Output the [X, Y] coordinate of the center of the cell containing the given text.  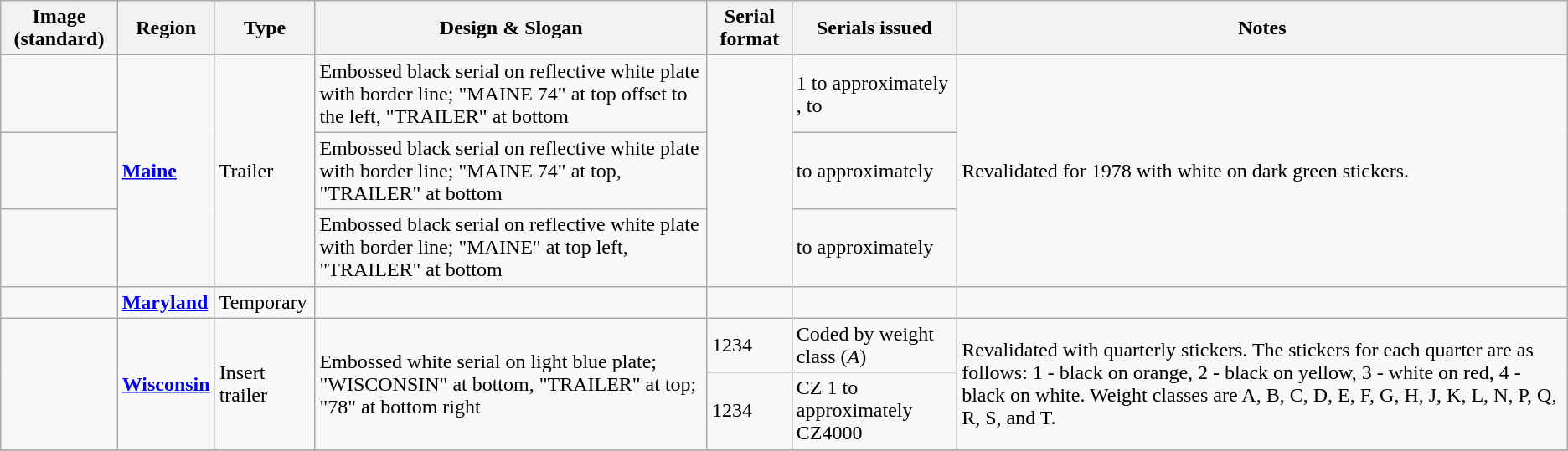
1 to approximately , to [874, 94]
Insert trailer [265, 383]
Maryland [166, 302]
Embossed white serial on light blue plate; "WISCONSIN" at bottom, "TRAILER" at top; "78" at bottom right [511, 383]
Embossed black serial on reflective white plate with border line; "MAINE 74" at top offset to the left, "TRAILER" at bottom [511, 94]
Serial format [749, 28]
Type [265, 28]
Trailer [265, 171]
Design & Slogan [511, 28]
Embossed black serial on reflective white plate with border line; "MAINE" at top left, "TRAILER" at bottom [511, 248]
Region [166, 28]
Revalidated for 1978 with white on dark green stickers. [1263, 171]
Temporary [265, 302]
Maine [166, 171]
Coded by weight class (A) [874, 345]
Serials issued [874, 28]
CZ 1 to approximately CZ4000 [874, 411]
Embossed black serial on reflective white plate with border line; "MAINE 74" at top, "TRAILER" at bottom [511, 171]
Wisconsin [166, 383]
Image (standard) [59, 28]
Notes [1263, 28]
